Pinpoint the cell where the given text exists, returning its [x, y] midpoint coordinate. 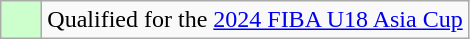
Qualified for the 2024 FIBA U18 Asia Cup [255, 20]
